For the text-containing cell, return its midpoint in [x, y] coordinate format. 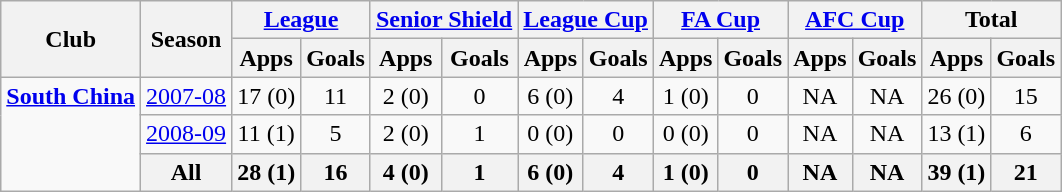
15 [1026, 96]
26 (0) [956, 96]
39 (1) [956, 172]
All [186, 172]
AFC Cup [855, 20]
League [302, 20]
FA Cup [720, 20]
4 (0) [406, 172]
11 [336, 96]
5 [336, 134]
Total [992, 20]
League Cup [586, 20]
13 (1) [956, 134]
28 (1) [266, 172]
South China [71, 134]
2008-09 [186, 134]
6 [1026, 134]
16 [336, 172]
Club [71, 39]
Senior Shield [444, 20]
21 [1026, 172]
11 (1) [266, 134]
Season [186, 39]
2007-08 [186, 96]
17 (0) [266, 96]
